Extract the (X, Y) coordinate from the center of the cell holding the provided text.  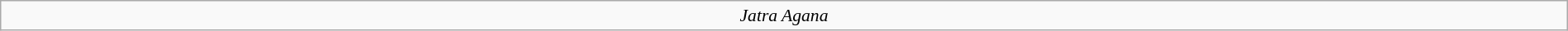
Jatra Agana (784, 15)
